Pinpoint the cell where the given text exists, returning its [x, y] midpoint coordinate. 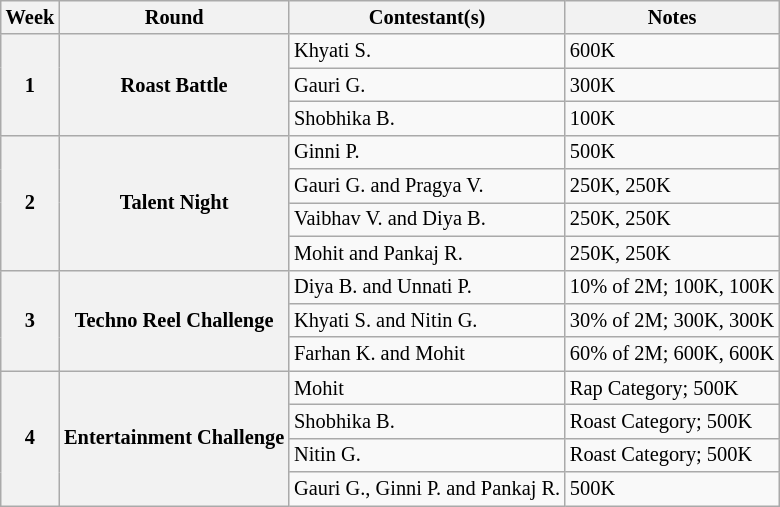
Khyati S. and Nitin G. [427, 320]
10% of 2M; 100K, 100K [672, 287]
Week [30, 17]
600K [672, 51]
Entertainment Challenge [174, 438]
Gauri G. and Pragya V. [427, 186]
60% of 2M; 600K, 600K [672, 354]
1 [30, 84]
Farhan K. and Mohit [427, 354]
Talent Night [174, 202]
Round [174, 17]
100K [672, 118]
300K [672, 85]
3 [30, 320]
Mohit [427, 388]
Notes [672, 17]
Mohit and Pankaj R. [427, 253]
30% of 2M; 300K, 300K [672, 320]
Nitin G. [427, 455]
4 [30, 438]
Diya B. and Unnati P. [427, 287]
Khyati S. [427, 51]
Rap Category; 500K [672, 388]
Vaibhav V. and Diya B. [427, 219]
Ginni P. [427, 152]
2 [30, 202]
Techno Reel Challenge [174, 320]
Gauri G. [427, 85]
Gauri G., Ginni P. and Pankaj R. [427, 489]
Roast Battle [174, 84]
Contestant(s) [427, 17]
